Provide the (X, Y) coordinate of the cell's center where the given text is located.  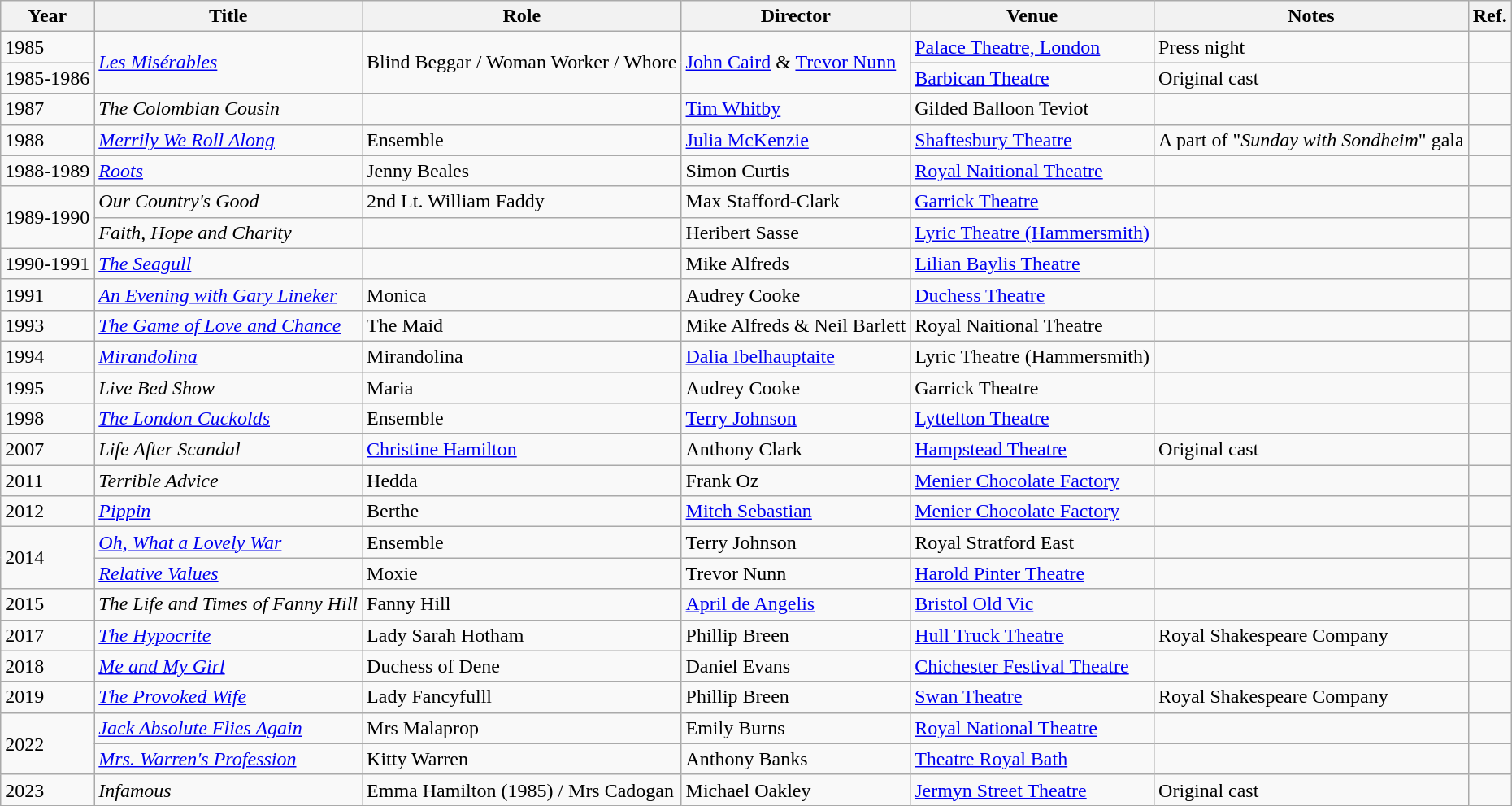
1988-1989 (47, 171)
1995 (47, 388)
Infamous (228, 790)
Title (228, 16)
Press night (1312, 47)
Duchess of Dene (522, 666)
Venue (1032, 16)
Duchess Theatre (1032, 294)
Simon Curtis (796, 171)
The London Cuckolds (228, 419)
2012 (47, 512)
2023 (47, 790)
2017 (47, 635)
2011 (47, 481)
1985 (47, 47)
2019 (47, 697)
Merrily We Roll Along (228, 140)
Swan Theatre (1032, 697)
Harold Pinter Theatre (1032, 573)
Mrs Malaprop (522, 728)
John Caird & Trevor Nunn (796, 63)
Anthony Banks (796, 759)
Notes (1312, 16)
2007 (47, 450)
Director (796, 16)
Kitty Warren (522, 759)
Live Bed Show (228, 388)
Terrible Advice (228, 481)
Dalia Ibelhauptaite (796, 356)
The Hypocrite (228, 635)
Bristol Old Vic (1032, 604)
Pippin (228, 512)
1985-1986 (47, 78)
Jenny Beales (522, 171)
Ref. (1489, 16)
Moxie (522, 573)
1988 (47, 140)
The Game of Love and Chance (228, 325)
An Evening with Gary Lineker (228, 294)
2015 (47, 604)
Lady Fancyfulll (522, 697)
Monica (522, 294)
Jack Absolute Flies Again (228, 728)
Faith, Hope and Charity (228, 233)
2018 (47, 666)
Chichester Festival Theatre (1032, 666)
The Maid (522, 325)
Frank Oz (796, 481)
Hull Truck Theatre (1032, 635)
Tim Whitby (796, 109)
Relative Values (228, 573)
2014 (47, 558)
2nd Lt. William Faddy (522, 202)
Palace Theatre, London (1032, 47)
Oh, What a Lovely War (228, 542)
Jermyn Street Theatre (1032, 790)
Life After Scandal (228, 450)
Lilian Baylis Theatre (1032, 264)
Me and My Girl (228, 666)
The Life and Times of Fanny Hill (228, 604)
Mrs. Warren's Profession (228, 759)
A part of "Sunday with Sondheim" gala (1312, 140)
Hedda (522, 481)
The Provoked Wife (228, 697)
Royal Stratford East (1032, 542)
Emma Hamilton (1985) / Mrs Cadogan (522, 790)
Fanny Hill (522, 604)
Hampstead Theatre (1032, 450)
2022 (47, 743)
1990-1991 (47, 264)
1993 (47, 325)
1989-1990 (47, 217)
Trevor Nunn (796, 573)
Mike Alfreds & Neil Barlett (796, 325)
Christine Hamilton (522, 450)
Role (522, 16)
Barbican Theatre (1032, 78)
Michael Oakley (796, 790)
Lyttelton Theatre (1032, 419)
1987 (47, 109)
Emily Burns (796, 728)
1998 (47, 419)
Mike Alfreds (796, 264)
April de Angelis (796, 604)
Our Country's Good (228, 202)
1991 (47, 294)
Anthony Clark (796, 450)
Theatre Royal Bath (1032, 759)
The Colombian Cousin (228, 109)
Year (47, 16)
Maria (522, 388)
The Seagull (228, 264)
Daniel Evans (796, 666)
Heribert Sasse (796, 233)
Les Misérables (228, 63)
Berthe (522, 512)
1994 (47, 356)
Royal National Theatre (1032, 728)
Max Stafford-Clark (796, 202)
Lady Sarah Hotham (522, 635)
Mitch Sebastian (796, 512)
Julia McKenzie (796, 140)
Shaftesbury Theatre (1032, 140)
Roots (228, 171)
Gilded Balloon Teviot (1032, 109)
Blind Beggar / Woman Worker / Whore (522, 63)
